Pinpoint the cell where the given text exists, returning its [x, y] midpoint coordinate. 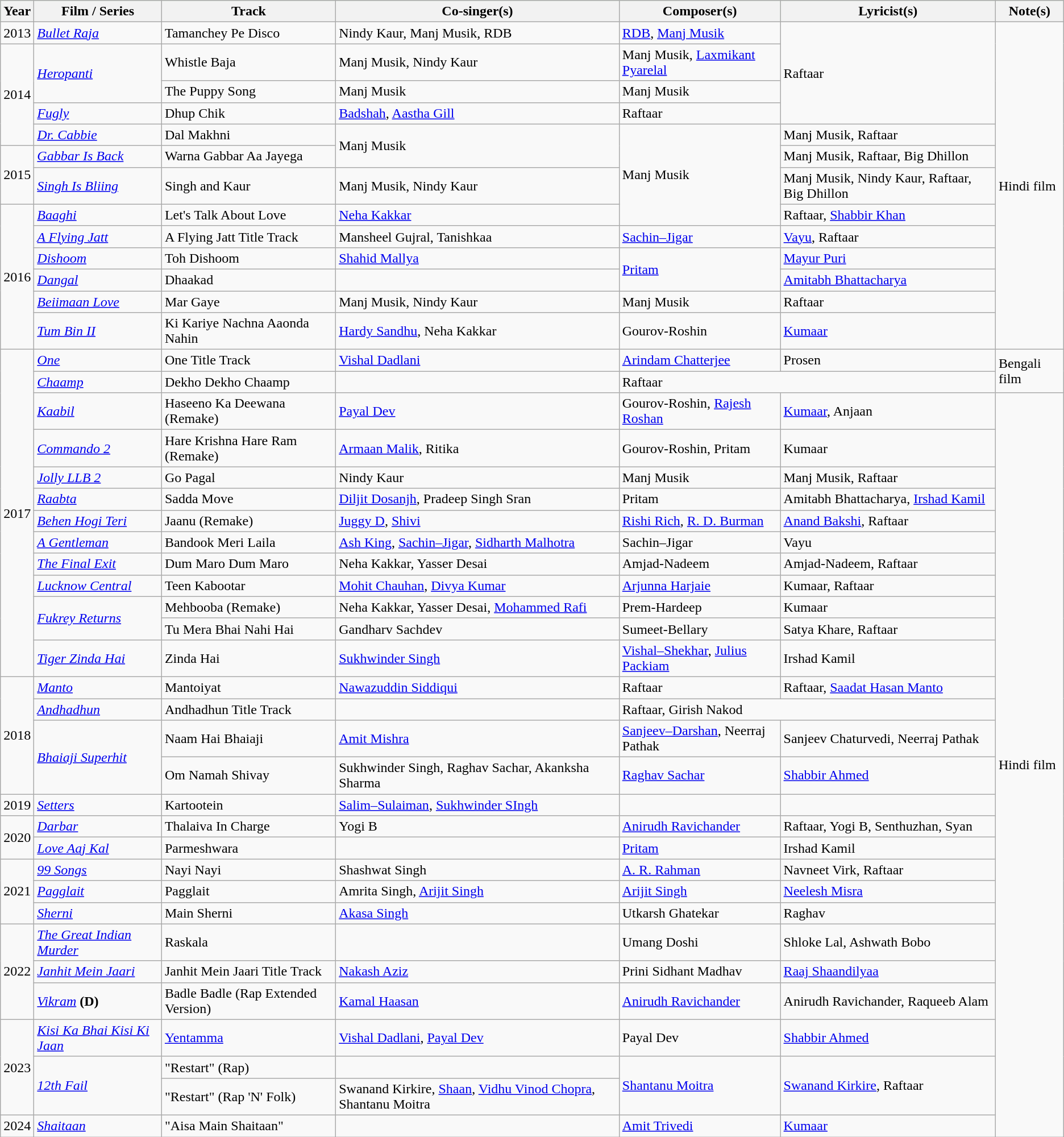
Mansheel Gujral, Tanishkaa [477, 236]
Juggy D, Shivi [477, 521]
Raftaar, Saadat Hasan Manto [888, 687]
Hardy Sandhu, Neha Kakkar [477, 331]
Akasa Singh [477, 913]
Ash King, Sachin–Jigar, Sidharth Malhotra [477, 542]
Naam Hai Bhaiaji [248, 739]
Sumeet-Bellary [700, 629]
Vishal Dadlani, Payal Dev [477, 1038]
2019 [17, 805]
Bhaiaji Superhit [98, 757]
Composer(s) [700, 11]
Shashwat Singh [477, 870]
Manj Musik, Raftaar, Big Dhillon [888, 156]
Bandook Meri Laila [248, 542]
Love Aaj Kal [98, 848]
Raabta [98, 499]
Dekho Dekho Chaamp [248, 382]
Andhadhun Title Track [248, 709]
Gabbar Is Back [98, 156]
Gourov-Roshin, Rajesh Roshan [700, 412]
Amjad-Nadeem, Raftaar [888, 564]
Fukrey Returns [98, 618]
Hare Krishna Hare Ram (Remake) [248, 448]
Dr. Cabbie [98, 135]
Prini Sidhant Madhav [700, 972]
Vishal–Shekhar, Julius Packiam [700, 658]
Warna Gabbar Aa Jayega [248, 156]
Amitabh Bhattacharya, Irshad Kamil [888, 499]
Anirudh Ravichander, Raqueeb Alam [888, 1001]
Raftaar, Girish Nakod [807, 709]
Janhit Mein Jaari Title Track [248, 972]
Note(s) [1030, 11]
Salim–Sulaiman, Sukhwinder SIngh [477, 805]
Mohit Chauhan, Divya Kumar [477, 586]
Sadda Move [248, 499]
Dangal [98, 280]
Jaanu (Remake) [248, 521]
Gandharv Sachdev [477, 629]
Bullet Raja [98, 33]
Film / Series [98, 11]
Yentamma [248, 1038]
The Great Indian Murder [98, 943]
Tum Bin II [98, 331]
Behen Hogi Teri [98, 521]
Neelesh Misra [888, 891]
Mantoiyat [248, 687]
Neha Kakkar, Yasser Desai, Mohammed Rafi [477, 607]
"Restart" (Rap 'N' Folk) [248, 1096]
Vishal Dadlani [477, 360]
Amrita Singh, Arijit Singh [477, 891]
Janhit Mein Jaari [98, 972]
Prosen [888, 360]
Mar Gaye [248, 302]
2022 [17, 972]
Tu Mera Bhai Nahi Hai [248, 629]
Vayu, Raftaar [888, 236]
Parmeshwara [248, 848]
Commando 2 [98, 448]
Raskala [248, 943]
One [98, 360]
Toh Dishoom [248, 258]
Rishi Rich, R. D. Burman [700, 521]
"Restart" (Rap) [248, 1067]
Manj Musik, Laxmikant Pyarelal [700, 63]
One Title Track [248, 360]
Raghav [888, 913]
2016 [17, 276]
Haseeno Ka Deewana (Remake) [248, 412]
Lucknow Central [98, 586]
2020 [17, 837]
Singh Is Bliing [98, 185]
Utkarsh Ghatekar [700, 913]
Arjunna Harjaie [700, 586]
Mayur Puri [888, 258]
Neha Kakkar, Yasser Desai [477, 564]
Vikram (D) [98, 1001]
Nindy Kaur [477, 478]
Umang Doshi [700, 943]
Gourov-Roshin, Pritam [700, 448]
Year [17, 11]
Prem-Hardeep [700, 607]
Zinda Hai [248, 658]
Tamanchey Pe Disco [248, 33]
RDB, Manj Musik [700, 33]
A Gentleman [98, 542]
Fugly [98, 113]
Ki Kariye Nachna Aaonda Nahin [248, 331]
Amit Trivedi [700, 1126]
Sanjeev–Darshan, Neerraj Pathak [700, 739]
Manj Musik, Nindy Kaur, Raftaar, Big Dhillon [888, 185]
The Puppy Song [248, 92]
Vayu [888, 542]
Andhadhun [98, 709]
Manto [98, 687]
Badle Badle (Rap Extended Version) [248, 1001]
Dishoom [98, 258]
Kumaar, Raftaar [888, 586]
Yogi B [477, 827]
Sukhwinder Singh [477, 658]
Whistle Baja [248, 63]
Kisi Ka Bhai Kisi Ki Jaan [98, 1038]
Raaj Shaandilyaa [888, 972]
Dum Maro Dum Maro [248, 564]
"Aisa Main Shaitaan" [248, 1126]
Navneet Virk, Raftaar [888, 870]
Sherni [98, 913]
Kaabil [98, 412]
Dhaakad [248, 280]
Anand Bakshi, Raftaar [888, 521]
2014 [17, 94]
Let's Talk About Love [248, 215]
Nakash Aziz [477, 972]
Tiger Zinda Hai [98, 658]
Swanand Kirkire, Raftaar [888, 1086]
Shaitaan [98, 1126]
Nindy Kaur, Manj Musik, RDB [477, 33]
Raghav Sachar [700, 775]
2023 [17, 1067]
Kamal Haasan [477, 1001]
Arijit Singh [700, 891]
Swanand Kirkire, Shaan, Vidhu Vinod Chopra, Shantanu Moitra [477, 1096]
Nawazuddin Siddiqui [477, 687]
12th Fail [98, 1086]
Amit Mishra [477, 739]
Main Sherni [248, 913]
Darbar [98, 827]
Co-singer(s) [477, 11]
Teen Kabootar [248, 586]
Lyricist(s) [888, 11]
Bengali film [1030, 371]
A Flying Jatt [98, 236]
Thalaiva In Charge [248, 827]
2017 [17, 513]
Satya Khare, Raftaar [888, 629]
Neha Kakkar [477, 215]
Heropanti [98, 73]
Dhup Chik [248, 113]
2024 [17, 1126]
Nayi Nayi [248, 870]
Arindam Chatterjee [700, 360]
2021 [17, 891]
Shloke Lal, Ashwath Bobo [888, 943]
Raftaar, Shabbir Khan [888, 215]
Jolly LLB 2 [98, 478]
2018 [17, 735]
Kartootein [248, 805]
2013 [17, 33]
Sanjeev Chaturvedi, Neerraj Pathak [888, 739]
Beiimaan Love [98, 302]
A Flying Jatt Title Track [248, 236]
Shahid Mallya [477, 258]
Om Namah Shivay [248, 775]
Gourov-Roshin [700, 331]
Baaghi [98, 215]
Mehbooba (Remake) [248, 607]
Chaamp [98, 382]
Singh and Kaur [248, 185]
Kumaar, Anjaan [888, 412]
A. R. Rahman [700, 870]
The Final Exit [98, 564]
Dal Makhni [248, 135]
Sukhwinder Singh, Raghav Sachar, Akanksha Sharma [477, 775]
Setters [98, 805]
Armaan Malik, Ritika [477, 448]
Amitabh Bhattacharya [888, 280]
Shantanu Moitra [700, 1086]
Track [248, 11]
Badshah, Aastha Gill [477, 113]
Raftaar, Yogi B, Senthuzhan, Syan [888, 827]
99 Songs [98, 870]
Diljit Dosanjh, Pradeep Singh Sran [477, 499]
Amjad-Nadeem [700, 564]
Go Pagal [248, 478]
2015 [17, 175]
